Search for the cell housing the specified text and yield its (x, y) center coordinate. 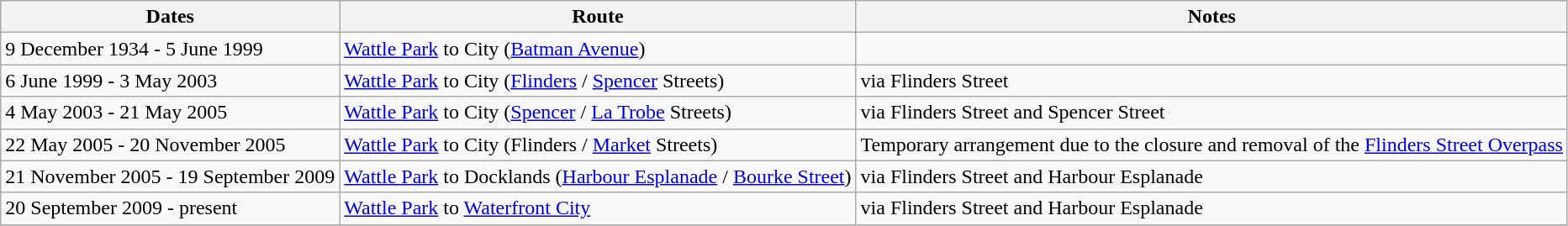
Wattle Park to City (Flinders / Spencer Streets) (598, 81)
Dates (170, 17)
Wattle Park to Docklands (Harbour Esplanade / Bourke Street) (598, 176)
Temporary arrangement due to the closure and removal of the Flinders Street Overpass (1212, 145)
20 September 2009 - present (170, 208)
4 May 2003 - 21 May 2005 (170, 113)
Wattle Park to City (Batman Avenue) (598, 49)
via Flinders Street (1212, 81)
Route (598, 17)
Wattle Park to Waterfront City (598, 208)
via Flinders Street and Spencer Street (1212, 113)
Notes (1212, 17)
6 June 1999 - 3 May 2003 (170, 81)
Wattle Park to City (Spencer / La Trobe Streets) (598, 113)
9 December 1934 - 5 June 1999 (170, 49)
21 November 2005 - 19 September 2009 (170, 176)
22 May 2005 - 20 November 2005 (170, 145)
Wattle Park to City (Flinders / Market Streets) (598, 145)
